From the cell containing the given text, extract its center point as [X, Y] coordinate. 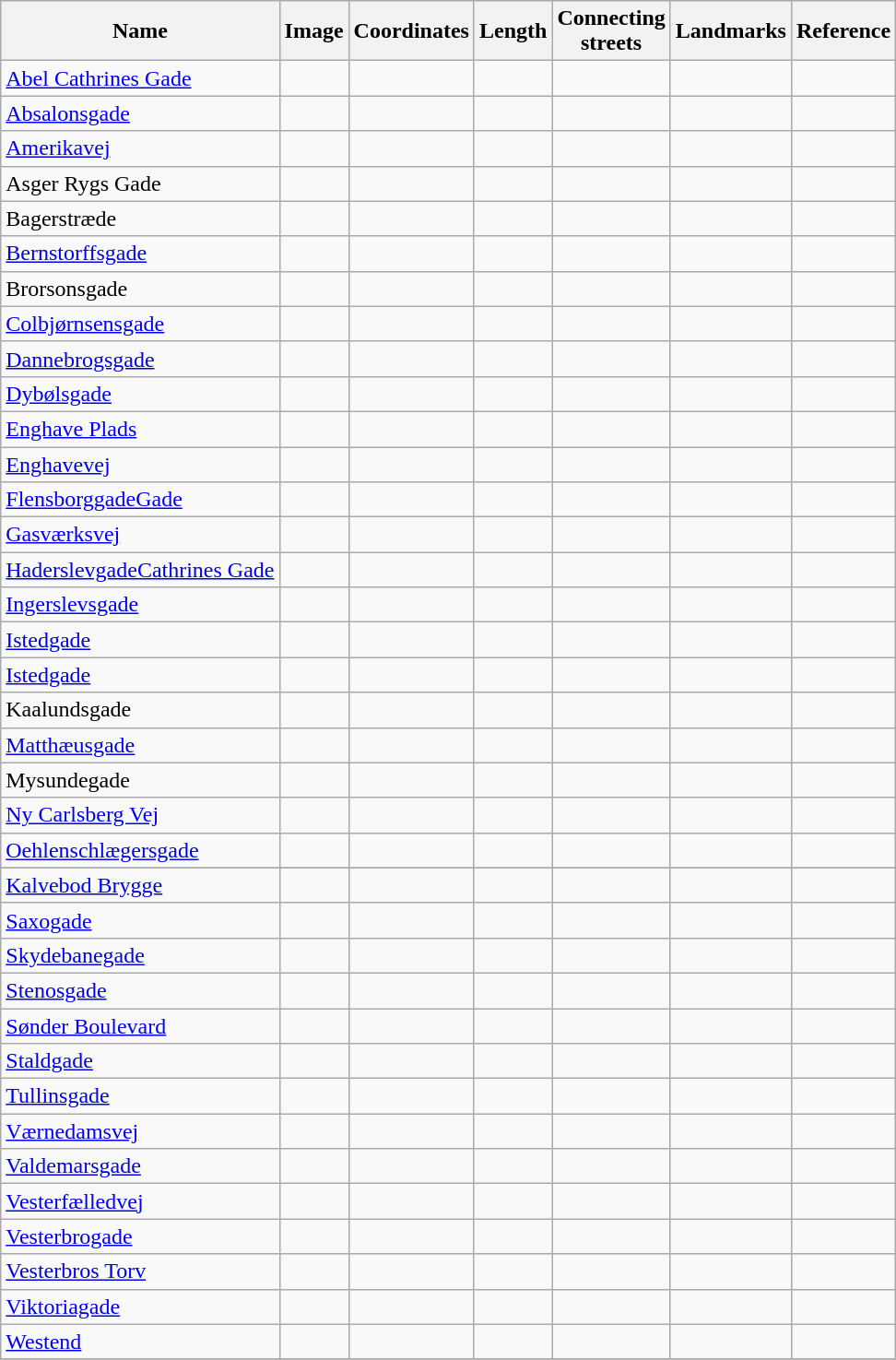
Kaalundsgade [140, 710]
Landmarks [730, 31]
Vesterfælledvej [140, 1201]
Brorsonsgade [140, 289]
Gasværksvej [140, 535]
Skydebanegade [140, 955]
Kalvebod Brygge [140, 885]
Saxogade [140, 920]
Valdemarsgade [140, 1166]
Enghave Plads [140, 429]
Length [513, 31]
Reference [843, 31]
Dannebrogsgade [140, 359]
Oehlenschlægersgade [140, 850]
Colbjørnsensgade [140, 324]
Image [313, 31]
HaderslevgadeCathrines Gade [140, 570]
FlensborggadeGade [140, 500]
Amerikavej [140, 148]
Tullinsgade [140, 1096]
Stenosgade [140, 990]
Enghavevej [140, 464]
Vesterbros Torv [140, 1271]
Mysundegade [140, 780]
Abel Cathrines Gade [140, 78]
Sønder Boulevard [140, 1026]
Viktoriagade [140, 1307]
Vesterbrogade [140, 1236]
Coordinates [411, 31]
Asger Rygs Gade [140, 183]
Bernstorffsgade [140, 254]
Name [140, 31]
Connecting streets [611, 31]
Staldgade [140, 1061]
Dybølsgade [140, 394]
Matthæusgade [140, 745]
Ny Carlsberg Vej [140, 815]
Bagerstræde [140, 219]
Absalonsgade [140, 113]
Westend [140, 1342]
Værnedamsvej [140, 1131]
Ingerslevsgade [140, 605]
